Return the (x, y) coordinate for the center point of the cell that contains the specified text.  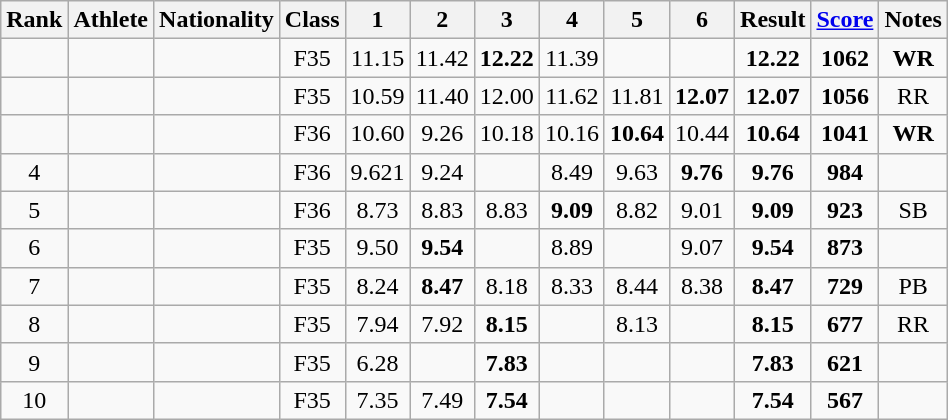
7.35 (378, 400)
8.33 (572, 286)
10.18 (506, 134)
Result (773, 20)
1062 (845, 58)
8.24 (378, 286)
9.621 (378, 172)
Rank (34, 20)
12.00 (506, 96)
1056 (845, 96)
873 (845, 248)
3 (506, 20)
11.15 (378, 58)
11.39 (572, 58)
Notes (913, 20)
8.13 (636, 324)
9.26 (442, 134)
567 (845, 400)
7.49 (442, 400)
SB (913, 210)
10.59 (378, 96)
11.62 (572, 96)
7 (34, 286)
Nationality (217, 20)
7.92 (442, 324)
8.49 (572, 172)
10 (34, 400)
10.44 (702, 134)
Athlete (111, 20)
923 (845, 210)
8.38 (702, 286)
PB (913, 286)
9.07 (702, 248)
9 (34, 362)
8.89 (572, 248)
11.81 (636, 96)
9.24 (442, 172)
677 (845, 324)
10.60 (378, 134)
9.63 (636, 172)
1041 (845, 134)
Score (845, 20)
621 (845, 362)
11.40 (442, 96)
984 (845, 172)
8 (34, 324)
10.16 (572, 134)
9.01 (702, 210)
8.82 (636, 210)
1 (378, 20)
7.94 (378, 324)
8.44 (636, 286)
8.18 (506, 286)
2 (442, 20)
Class (312, 20)
11.42 (442, 58)
8.73 (378, 210)
9.50 (378, 248)
729 (845, 286)
6.28 (378, 362)
